Extract the [x, y] coordinate from the center of the cell holding the provided text.  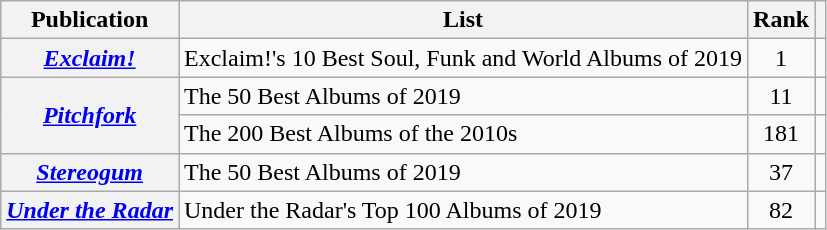
82 [782, 210]
Publication [90, 20]
11 [782, 96]
1 [782, 58]
Exclaim!'s 10 Best Soul, Funk and World Albums of 2019 [462, 58]
Pitchfork [90, 115]
Rank [782, 20]
Exclaim! [90, 58]
181 [782, 134]
Under the Radar [90, 210]
Under the Radar's Top 100 Albums of 2019 [462, 210]
37 [782, 172]
Stereogum [90, 172]
The 200 Best Albums of the 2010s [462, 134]
List [462, 20]
